Pinpoint the cell where the given text exists, returning its (X, Y) midpoint coordinate. 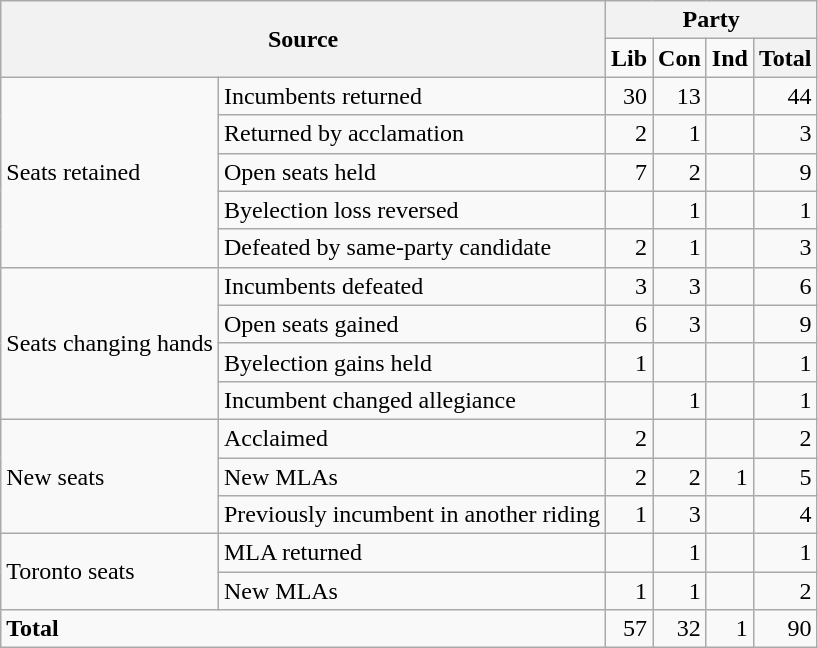
Seats retained (110, 172)
Incumbents defeated (412, 286)
Defeated by same-party candidate (412, 248)
Open seats held (412, 172)
57 (628, 629)
Open seats gained (412, 324)
Acclaimed (412, 438)
Byelection gains held (412, 362)
30 (628, 96)
New seats (110, 476)
Returned by acclamation (412, 134)
4 (785, 515)
Lib (628, 58)
13 (680, 96)
Party (710, 20)
Toronto seats (110, 572)
MLA returned (412, 553)
Previously incumbent in another riding (412, 515)
Seats changing hands (110, 343)
7 (628, 172)
5 (785, 477)
Source (304, 39)
Con (680, 58)
Incumbent changed allegiance (412, 400)
32 (680, 629)
Incumbents returned (412, 96)
90 (785, 629)
Ind (730, 58)
44 (785, 96)
Byelection loss reversed (412, 210)
